Determine the [x, y] coordinate at the center of the cell enclosing the given text.  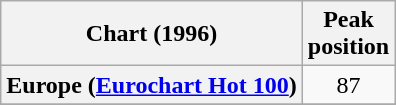
Peakposition [348, 34]
87 [348, 85]
Chart (1996) [152, 34]
Europe (Eurochart Hot 100) [152, 85]
